Search for the cell housing the specified text and yield its [X, Y] center coordinate. 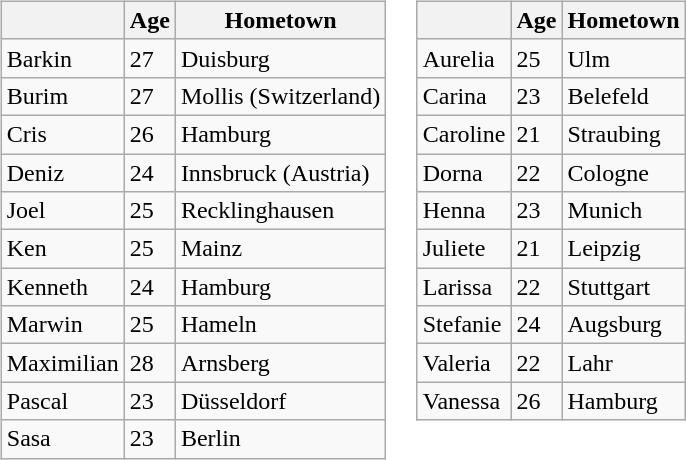
Barkin [62, 58]
Leipzig [624, 249]
Lahr [624, 363]
Düsseldorf [280, 401]
Carina [464, 96]
Caroline [464, 134]
Juliete [464, 249]
28 [150, 363]
Deniz [62, 173]
Valeria [464, 363]
Ulm [624, 58]
Mainz [280, 249]
Stuttgart [624, 287]
Burim [62, 96]
Recklinghausen [280, 211]
Ken [62, 249]
Munich [624, 211]
Cris [62, 134]
Stefanie [464, 325]
Aurelia [464, 58]
Sasa [62, 439]
Henna [464, 211]
Mollis (Switzerland) [280, 96]
Pascal [62, 401]
Duisburg [280, 58]
Maximilian [62, 363]
Berlin [280, 439]
Vanessa [464, 401]
Kenneth [62, 287]
Hameln [280, 325]
Dorna [464, 173]
Innsbruck (Austria) [280, 173]
Marwin [62, 325]
Joel [62, 211]
Straubing [624, 134]
Augsburg [624, 325]
Cologne [624, 173]
Larissa [464, 287]
Arnsberg [280, 363]
Belefeld [624, 96]
